Find where the given text appears and provide that cell's center as [X, Y] coordinate. 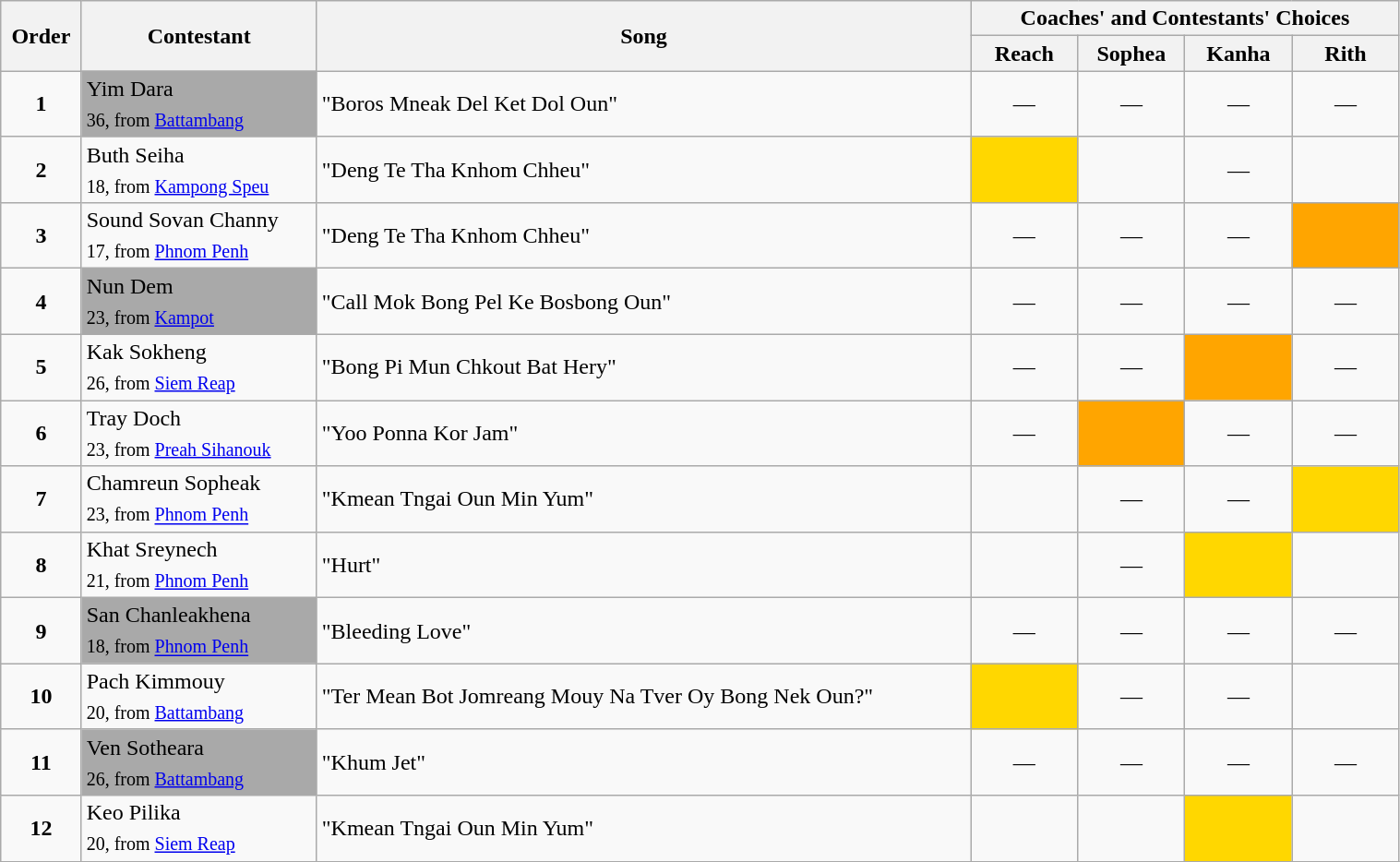
1 [41, 103]
"Call Mok Bong Pel Ke Bosbong Oun" [644, 301]
Pach Kimmouy20, from Battambang [199, 696]
Reach [1024, 54]
Kanha [1238, 54]
"Khum Jet" [644, 762]
10 [41, 696]
Yim Dara36, from Battambang [199, 103]
"Boros Mneak Del Ket Dol Oun" [644, 103]
Sound Sovan Channy17, from Phnom Penh [199, 236]
"Bleeding Love" [644, 631]
4 [41, 301]
"Ter Mean Bot Jomreang Mouy Na Tver Oy Bong Nek Oun?" [644, 696]
Coaches' and Contestants' Choices [1185, 18]
3 [41, 236]
"Bong Pi Mun Chkout Bat Hery" [644, 367]
San Chanleakhena18, from Phnom Penh [199, 631]
11 [41, 762]
"Yoo Ponna Kor Jam" [644, 434]
Sophea [1131, 54]
2 [41, 170]
Contestant [199, 36]
Order [41, 36]
"Hurt" [644, 565]
Nun Dem23, from Kampot [199, 301]
Buth Seiha18, from Kampong Speu [199, 170]
Song [644, 36]
Khat Sreynech21, from Phnom Penh [199, 565]
5 [41, 367]
6 [41, 434]
Keo Pilika20, from Siem Reap [199, 829]
12 [41, 829]
8 [41, 565]
9 [41, 631]
Rith [1346, 54]
Chamreun Sopheak23, from Phnom Penh [199, 498]
7 [41, 498]
Kak Sokheng26, from Siem Reap [199, 367]
Ven Sotheara26, from Battambang [199, 762]
Tray Doch23, from Preah Sihanouk [199, 434]
